For the text-containing cell, return its midpoint in [x, y] coordinate format. 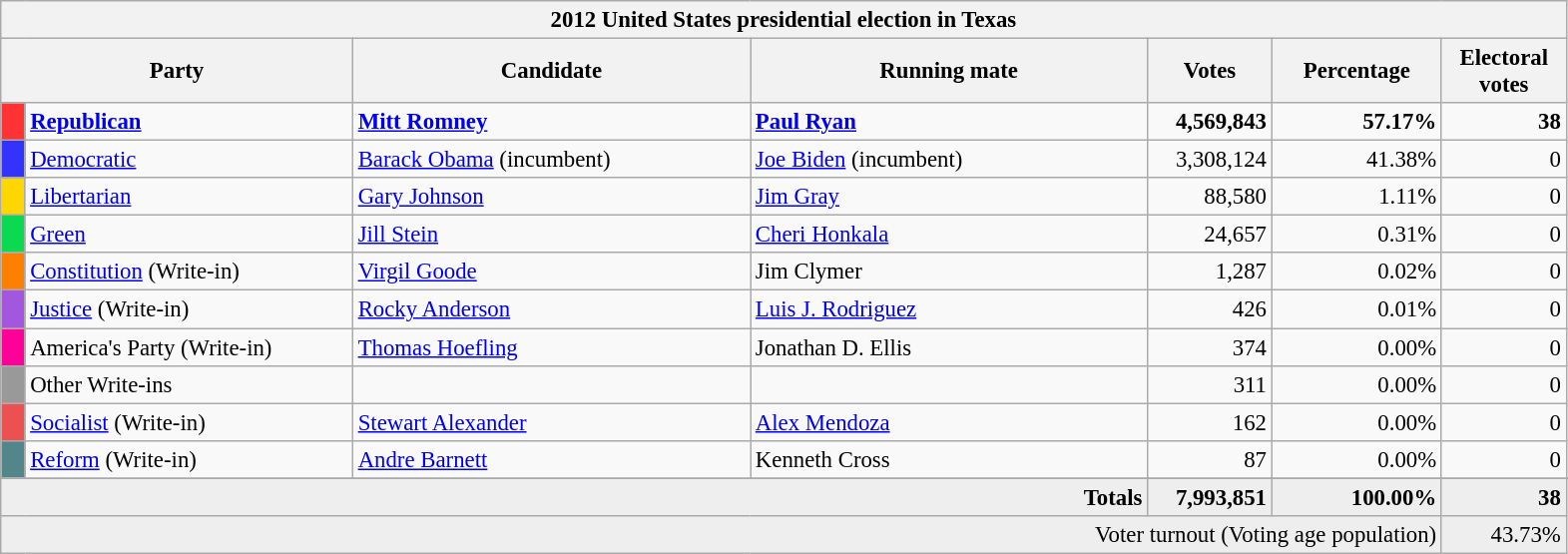
1.11% [1356, 197]
Virgil Goode [551, 273]
Democratic [189, 160]
57.17% [1356, 122]
Candidate [551, 72]
3,308,124 [1210, 160]
Gary Johnson [551, 197]
Running mate [949, 72]
1,287 [1210, 273]
Stewart Alexander [551, 422]
Luis J. Rodriguez [949, 309]
Alex Mendoza [949, 422]
162 [1210, 422]
Rocky Anderson [551, 309]
7,993,851 [1210, 497]
Voter turnout (Voting age population) [722, 535]
Party [178, 72]
Totals [575, 497]
2012 United States presidential election in Texas [784, 20]
374 [1210, 347]
Joe Biden (incumbent) [949, 160]
Socialist (Write-in) [189, 422]
4,569,843 [1210, 122]
Andre Barnett [551, 459]
Percentage [1356, 72]
Jim Clymer [949, 273]
311 [1210, 384]
Paul Ryan [949, 122]
Mitt Romney [551, 122]
Electoral votes [1503, 72]
Justice (Write-in) [189, 309]
43.73% [1503, 535]
Votes [1210, 72]
Jill Stein [551, 235]
88,580 [1210, 197]
Jonathan D. Ellis [949, 347]
Jim Gray [949, 197]
Thomas Hoefling [551, 347]
Republican [189, 122]
24,657 [1210, 235]
Reform (Write-in) [189, 459]
America's Party (Write-in) [189, 347]
Constitution (Write-in) [189, 273]
Barack Obama (incumbent) [551, 160]
426 [1210, 309]
100.00% [1356, 497]
Green [189, 235]
Kenneth Cross [949, 459]
Libertarian [189, 197]
0.02% [1356, 273]
41.38% [1356, 160]
Other Write-ins [189, 384]
0.01% [1356, 309]
0.31% [1356, 235]
87 [1210, 459]
Cheri Honkala [949, 235]
